From the cell containing the given text, extract its center point as (X, Y) coordinate. 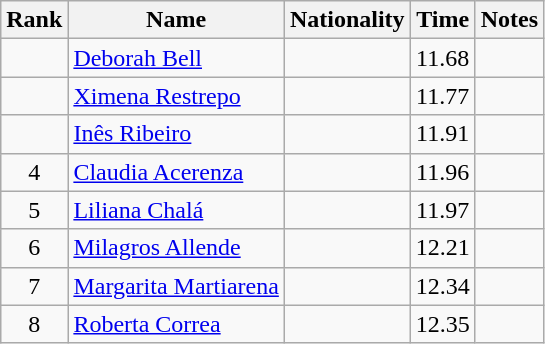
Time (442, 20)
Notes (509, 20)
6 (34, 248)
11.91 (442, 134)
Nationality (347, 20)
12.35 (442, 324)
11.96 (442, 172)
11.77 (442, 96)
12.34 (442, 286)
4 (34, 172)
Milagros Allende (176, 248)
7 (34, 286)
Name (176, 20)
Deborah Bell (176, 58)
Margarita Martiarena (176, 286)
11.68 (442, 58)
8 (34, 324)
11.97 (442, 210)
Claudia Acerenza (176, 172)
Liliana Chalá (176, 210)
Rank (34, 20)
Ximena Restrepo (176, 96)
12.21 (442, 248)
5 (34, 210)
Inês Ribeiro (176, 134)
Roberta Correa (176, 324)
